Pinpoint the cell where the given text exists, returning its [x, y] midpoint coordinate. 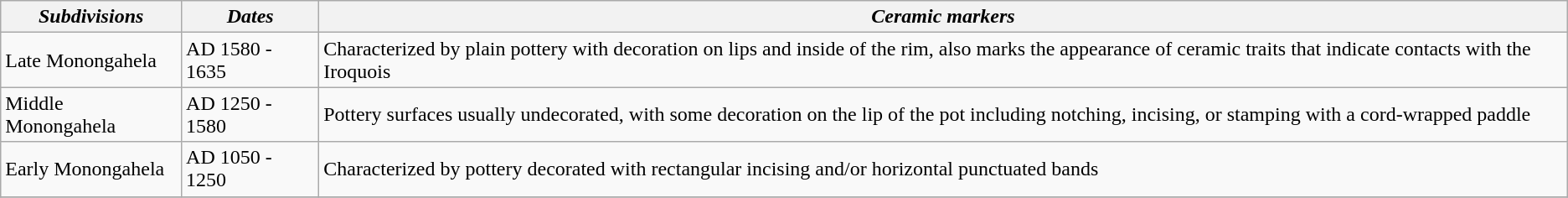
Subdivisions [91, 17]
Characterized by pottery decorated with rectangular incising and/or horizontal punctuated bands [943, 169]
Dates [250, 17]
AD 1580 - 1635 [250, 60]
AD 1250 - 1580 [250, 114]
Ceramic markers [943, 17]
Late Monongahela [91, 60]
Early Monongahela [91, 169]
Pottery surfaces usually undecorated, with some decoration on the lip of the pot including notching, incising, or stamping with a cord-wrapped paddle [943, 114]
Middle Monongahela [91, 114]
AD 1050 - 1250 [250, 169]
